Extract the [x, y] coordinate from the center of the cell holding the provided text.  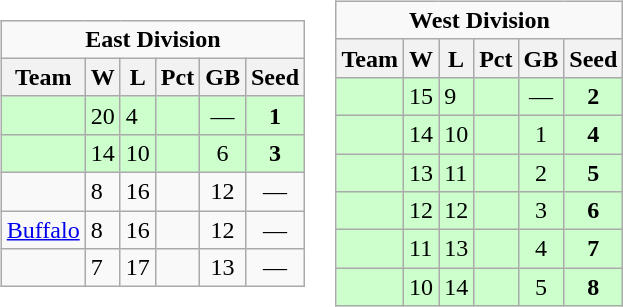
20 [102, 115]
9 [456, 96]
East Division [152, 39]
17 [138, 268]
15 [422, 96]
West Division [480, 20]
Buffalo [43, 230]
